Output the [x, y] coordinate of the center of the cell containing the given text.  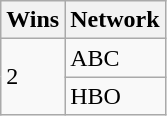
Network [115, 20]
ABC [115, 58]
HBO [115, 96]
2 [33, 77]
Wins [33, 20]
